Capture the cell that displays the provided text and extract its [X, Y] central coordinate. 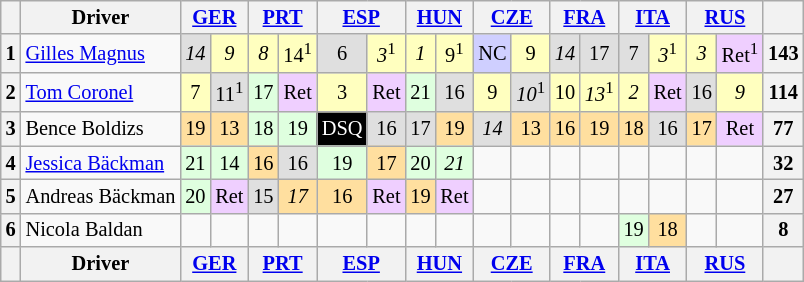
Ret1 [740, 54]
114 [783, 92]
15 [263, 196]
77 [783, 129]
91 [454, 54]
5 [11, 196]
4 [11, 163]
32 [783, 163]
NC [492, 54]
Andreas Bäckman [101, 196]
131 [600, 92]
Gilles Magnus [101, 54]
Tom Coronel [101, 92]
Nicola Baldan [101, 230]
101 [530, 92]
141 [298, 54]
10 [565, 92]
Bence Boldizs [101, 129]
DSQ [342, 129]
143 [783, 54]
111 [229, 92]
Jessica Bäckman [101, 163]
27 [783, 196]
